Find where the given text appears and provide that cell's center as [x, y] coordinate. 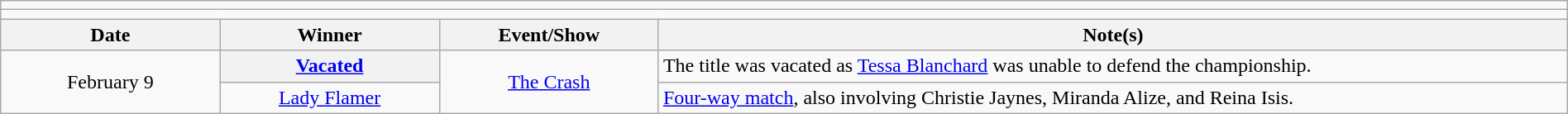
Four-way match, also involving Christie Jaynes, Miranda Alize, and Reina Isis. [1113, 97]
Vacated [329, 66]
Lady Flamer [329, 97]
Date [111, 35]
Note(s) [1113, 35]
The title was vacated as Tessa Blanchard was unable to defend the championship. [1113, 66]
Event/Show [549, 35]
The Crash [549, 82]
Winner [329, 35]
February 9 [111, 82]
